Return (x, y) of the center of cell containing provided text 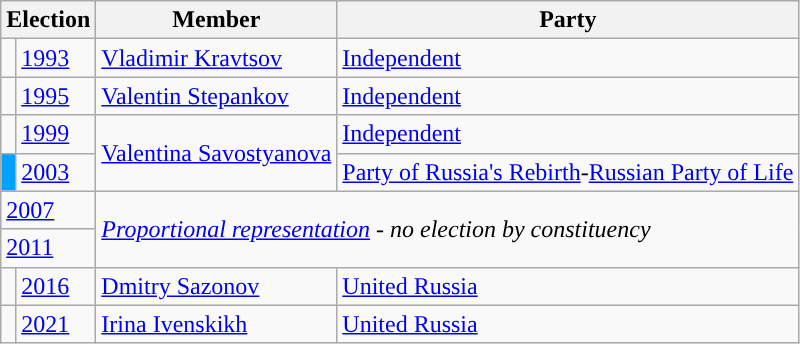
2003 (56, 172)
Dmitry Sazonov (216, 286)
Irina Ivenskikh (216, 324)
2011 (48, 248)
Valentin Stepankov (216, 96)
Vladimir Kravtsov (216, 58)
2016 (56, 286)
2007 (48, 210)
2021 (56, 324)
1999 (56, 134)
1993 (56, 58)
Member (216, 20)
Party (568, 20)
Proportional representation - no election by constituency (448, 229)
1995 (56, 96)
Valentina Savostyanova (216, 153)
Election (48, 20)
Party of Russia's Rebirth-Russian Party of Life (568, 172)
